From the cell containing the given text, extract its center point as [x, y] coordinate. 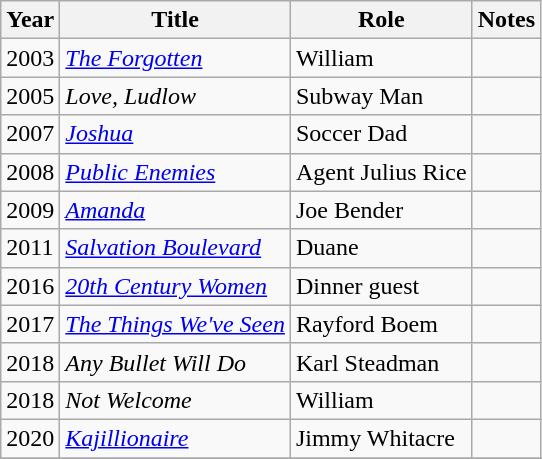
Notes [506, 20]
2009 [30, 210]
Agent Julius Rice [381, 172]
Kajillionaire [176, 438]
2016 [30, 286]
Jimmy Whitacre [381, 438]
Duane [381, 248]
Role [381, 20]
Subway Man [381, 96]
Salvation Boulevard [176, 248]
2008 [30, 172]
2020 [30, 438]
2017 [30, 324]
Any Bullet Will Do [176, 362]
Karl Steadman [381, 362]
Rayford Boem [381, 324]
2007 [30, 134]
Amanda [176, 210]
The Forgotten [176, 58]
Not Welcome [176, 400]
2011 [30, 248]
Dinner guest [381, 286]
Public Enemies [176, 172]
The Things We've Seen [176, 324]
2003 [30, 58]
Joe Bender [381, 210]
Title [176, 20]
Joshua [176, 134]
20th Century Women [176, 286]
Soccer Dad [381, 134]
Love, Ludlow [176, 96]
2005 [30, 96]
Year [30, 20]
